Capture the cell that displays the provided text and extract its [X, Y] central coordinate. 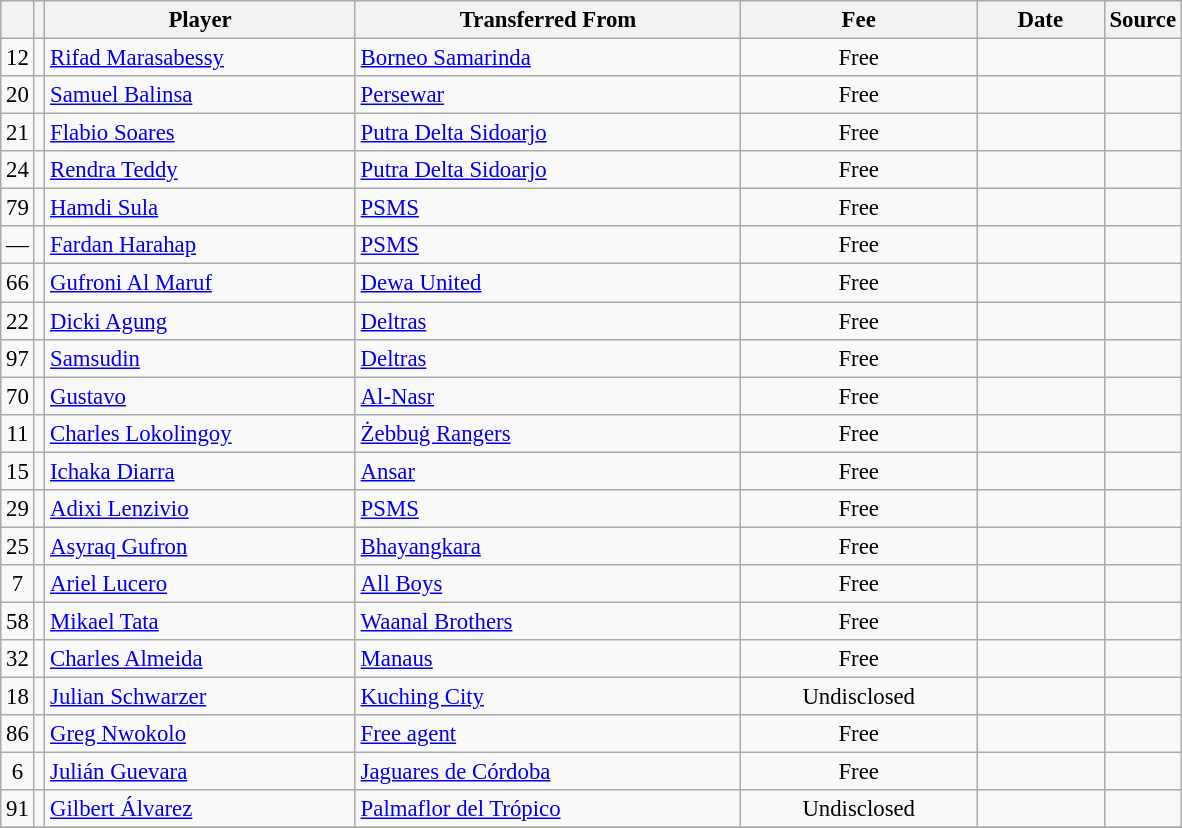
91 [18, 809]
Asyraq Gufron [200, 546]
Rifad Marasabessy [200, 58]
11 [18, 433]
Manaus [548, 659]
15 [18, 471]
Julian Schwarzer [200, 697]
Player [200, 20]
70 [18, 396]
20 [18, 95]
Flabio Soares [200, 133]
Fardan Harahap [200, 245]
6 [18, 772]
All Boys [548, 584]
Source [1142, 20]
7 [18, 584]
Persewar [548, 95]
32 [18, 659]
Transferred From [548, 20]
— [18, 245]
58 [18, 621]
Ariel Lucero [200, 584]
Mikael Tata [200, 621]
Fee [859, 20]
Julián Guevara [200, 772]
Samuel Balinsa [200, 95]
12 [18, 58]
Hamdi Sula [200, 208]
Free agent [548, 734]
24 [18, 170]
29 [18, 509]
Dewa United [548, 283]
Date [1040, 20]
Jaguares de Córdoba [548, 772]
Dicki Agung [200, 321]
Greg Nwokolo [200, 734]
Rendra Teddy [200, 170]
22 [18, 321]
Żebbuġ Rangers [548, 433]
86 [18, 734]
Charles Almeida [200, 659]
97 [18, 358]
21 [18, 133]
79 [18, 208]
Waanal Brothers [548, 621]
Adixi Lenzivio [200, 509]
18 [18, 697]
Kuching City [548, 697]
Ichaka Diarra [200, 471]
Bhayangkara [548, 546]
Palmaflor del Trópico [548, 809]
Gufroni Al Maruf [200, 283]
66 [18, 283]
Borneo Samarinda [548, 58]
Gilbert Álvarez [200, 809]
Al-Nasr [548, 396]
25 [18, 546]
Charles Lokolingoy [200, 433]
Gustavo [200, 396]
Samsudin [200, 358]
Ansar [548, 471]
